Detect which cell encompasses the target text, then output its [X, Y] center coordinate. 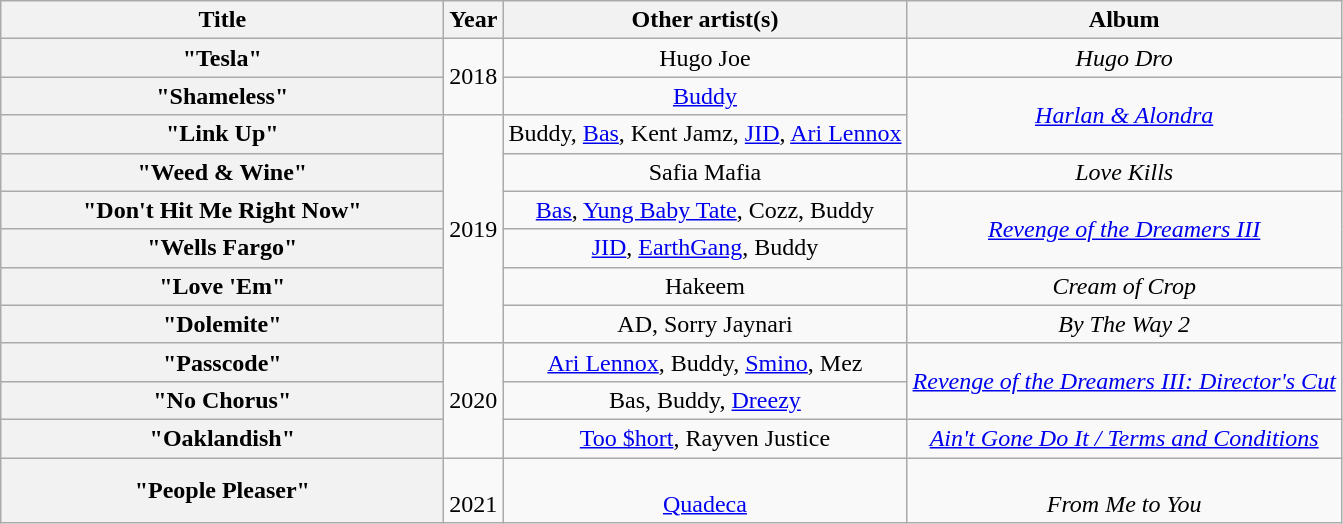
Hakeem [705, 286]
"Love 'Em" [222, 286]
Harlan & Alondra [1124, 115]
"People Pleaser" [222, 490]
"Tesla" [222, 58]
AD, Sorry Jaynari [705, 324]
"Weed & Wine" [222, 172]
Too $hort, Rayven Justice [705, 438]
Buddy, Bas, Kent Jamz, JID, Ari Lennox [705, 134]
2018 [474, 77]
"Wells Fargo" [222, 248]
Revenge of the Dreamers III [1124, 229]
From Me to You [1124, 490]
Love Kills [1124, 172]
"Dolemite" [222, 324]
"Shameless" [222, 96]
Title [222, 20]
2020 [474, 400]
Album [1124, 20]
By The Way 2 [1124, 324]
Bas, Buddy, Dreezy [705, 400]
Hugo Dro [1124, 58]
"Passcode" [222, 362]
"Don't Hit Me Right Now" [222, 210]
Year [474, 20]
Other artist(s) [705, 20]
2019 [474, 229]
Bas, Yung Baby Tate, Cozz, Buddy [705, 210]
2021 [474, 490]
JID, EarthGang, Buddy [705, 248]
Quadeca [705, 490]
"No Chorus" [222, 400]
Cream of Crop [1124, 286]
Buddy [705, 96]
Ain't Gone Do It / Terms and Conditions [1124, 438]
Hugo Joe [705, 58]
Revenge of the Dreamers III: Director's Cut [1124, 381]
"Oaklandish" [222, 438]
Ari Lennox, Buddy, Smino, Mez [705, 362]
Safia Mafia [705, 172]
"Link Up" [222, 134]
